Detect which cell encompasses the target text, then output its (x, y) center coordinate. 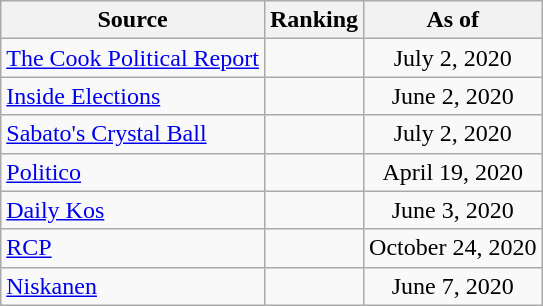
RCP (133, 248)
Niskanen (133, 286)
June 2, 2020 (453, 96)
June 3, 2020 (453, 210)
Inside Elections (133, 96)
Ranking (314, 20)
Politico (133, 172)
The Cook Political Report (133, 58)
Daily Kos (133, 210)
Sabato's Crystal Ball (133, 134)
As of (453, 20)
June 7, 2020 (453, 286)
Source (133, 20)
October 24, 2020 (453, 248)
April 19, 2020 (453, 172)
